Identify which cell holds the provided text, then report its (X, Y) central coordinate. 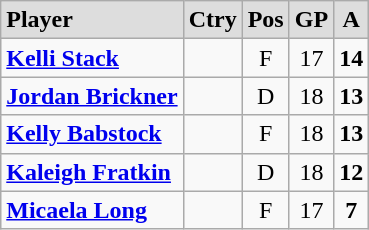
7 (352, 210)
Kelli Stack (92, 58)
A (352, 20)
Micaela Long (92, 210)
Player (92, 20)
Ctry (212, 20)
14 (352, 58)
Kelly Babstock (92, 134)
Jordan Brickner (92, 96)
Kaleigh Fratkin (92, 172)
12 (352, 172)
Pos (266, 20)
GP (311, 20)
